Identify which cell holds the provided text, then report its (x, y) central coordinate. 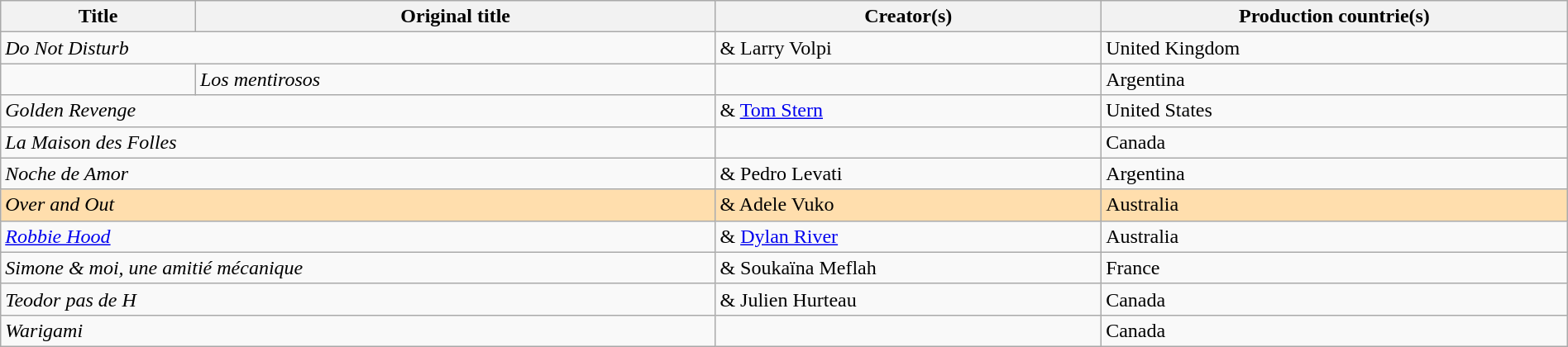
La Maison des Folles (358, 142)
United Kingdom (1335, 48)
Warigami (358, 330)
Title (98, 17)
Over and Out (358, 205)
Production countrie(s) (1335, 17)
Do Not Disturb (358, 48)
Original title (455, 17)
& Adele Vuko (908, 205)
& Pedro Levati (908, 173)
& Soukaïna Meflah (908, 268)
Simone & moi, une amitié mécanique (358, 268)
& Dylan River (908, 236)
Creator(s) (908, 17)
& Larry Volpi (908, 48)
Robbie Hood (358, 236)
Teodor pas de H (358, 299)
Los mentirosos (455, 79)
United States (1335, 111)
France (1335, 268)
& Tom Stern (908, 111)
Golden Revenge (358, 111)
& Julien Hurteau (908, 299)
Noche de Amor (358, 173)
